Return the (x, y) coordinate for the center point of the cell that contains the specified text.  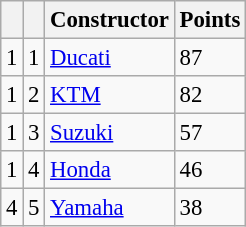
3 (34, 133)
5 (34, 208)
Yamaha (110, 208)
Constructor (110, 20)
Points (210, 20)
38 (210, 208)
87 (210, 58)
Ducati (110, 58)
82 (210, 95)
Honda (110, 170)
46 (210, 170)
57 (210, 133)
KTM (110, 95)
2 (34, 95)
Suzuki (110, 133)
